Find where the given text appears and provide that cell's center as (x, y) coordinate. 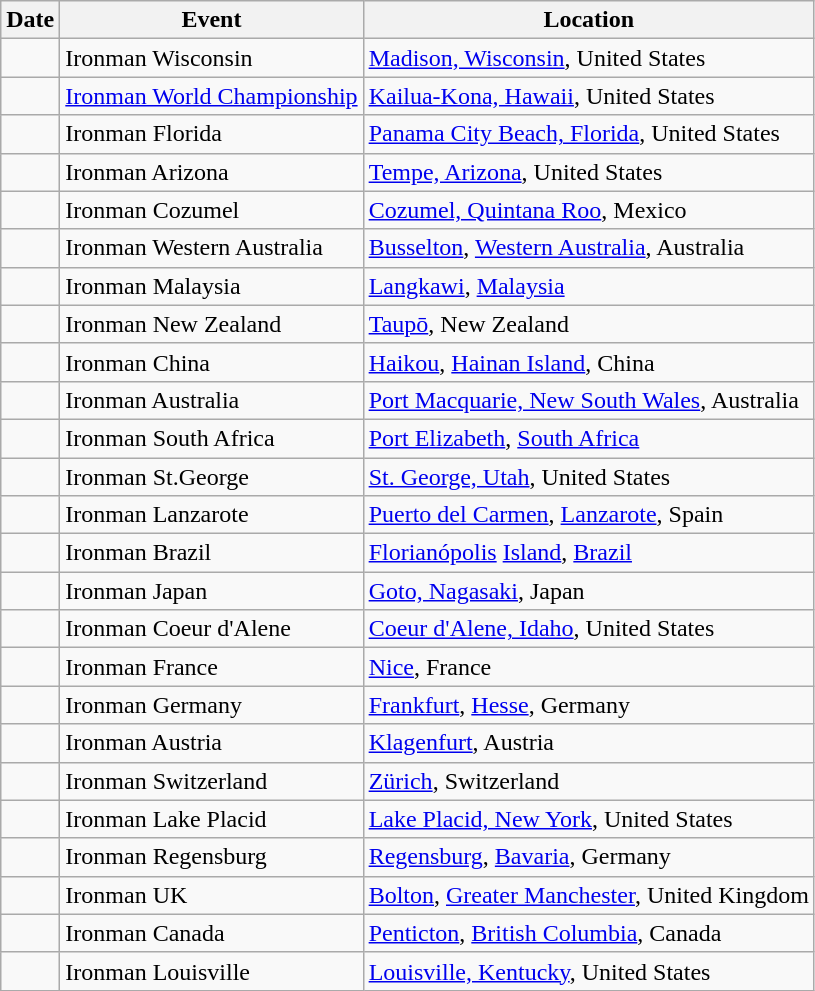
Ironman Lanzarote (212, 515)
Port Elizabeth, South Africa (588, 438)
Haikou, Hainan Island, China (588, 362)
Ironman Austria (212, 743)
Coeur d'Alene, Idaho, United States (588, 629)
Madison, Wisconsin, United States (588, 58)
St. George, Utah, United States (588, 477)
Ironman Cozumel (212, 210)
Ironman Louisville (212, 971)
Bolton, Greater Manchester, United Kingdom (588, 895)
Ironman Western Australia (212, 248)
Ironman St.George (212, 477)
Florianópolis Island, Brazil (588, 553)
Frankfurt, Hesse, Germany (588, 705)
Taupō, New Zealand (588, 324)
Ironman Regensburg (212, 857)
Ironman Australia (212, 400)
Ironman South Africa (212, 438)
Ironman World Championship (212, 96)
Busselton, Western Australia, Australia (588, 248)
Kailua-Kona, Hawaii, United States (588, 96)
Cozumel, Quintana Roo, Mexico (588, 210)
Ironman Germany (212, 705)
Lake Placid, New York, United States (588, 819)
Ironman Malaysia (212, 286)
Zürich, Switzerland (588, 781)
Ironman New Zealand (212, 324)
Ironman Arizona (212, 172)
Puerto del Carmen, Lanzarote, Spain (588, 515)
Langkawi, Malaysia (588, 286)
Ironman Japan (212, 591)
Ironman Wisconsin (212, 58)
Nice, France (588, 667)
Ironman Brazil (212, 553)
Ironman Coeur d'Alene (212, 629)
Ironman Switzerland (212, 781)
Port Macquarie, New South Wales, Australia (588, 400)
Penticton, British Columbia, Canada (588, 933)
Goto, Nagasaki, Japan (588, 591)
Event (212, 20)
Klagenfurt, Austria (588, 743)
Ironman France (212, 667)
Location (588, 20)
Ironman Florida (212, 134)
Ironman UK (212, 895)
Ironman Canada (212, 933)
Ironman China (212, 362)
Tempe, Arizona, United States (588, 172)
Louisville, Kentucky, United States (588, 971)
Regensburg, Bavaria, Germany (588, 857)
Date (30, 20)
Panama City Beach, Florida, United States (588, 134)
Ironman Lake Placid (212, 819)
